For the text-containing cell, return its midpoint in (X, Y) coordinate format. 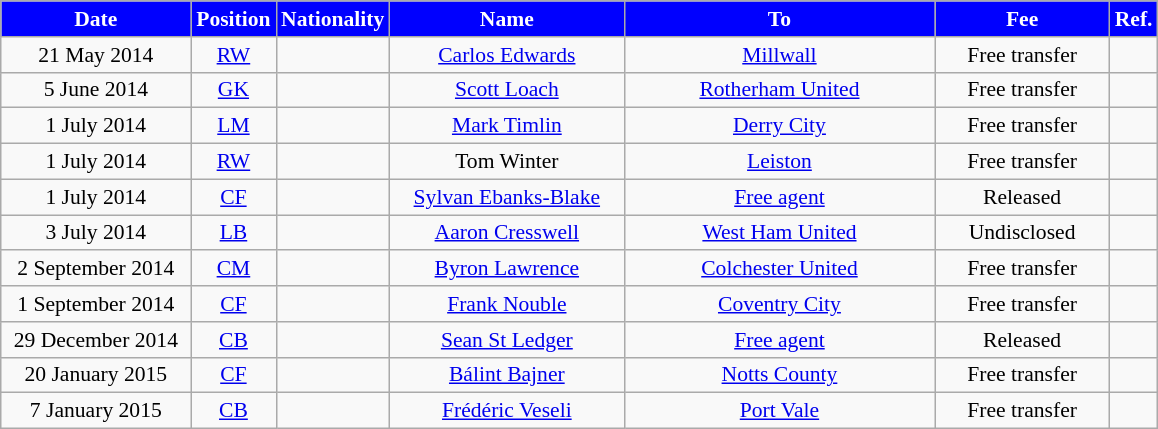
Frédéric Veseli (506, 411)
Derry City (779, 126)
Sean St Ledger (506, 340)
5 June 2014 (96, 90)
Carlos Edwards (506, 55)
LM (234, 126)
Name (506, 19)
Bálint Bajner (506, 375)
Leiston (779, 162)
Undisclosed (1022, 233)
Fee (1022, 19)
Port Vale (779, 411)
West Ham United (779, 233)
29 December 2014 (96, 340)
LB (234, 233)
Colchester United (779, 269)
Notts County (779, 375)
Millwall (779, 55)
2 September 2014 (96, 269)
Date (96, 19)
Frank Nouble (506, 304)
Coventry City (779, 304)
Ref. (1134, 19)
Tom Winter (506, 162)
To (779, 19)
20 January 2015 (96, 375)
1 September 2014 (96, 304)
GK (234, 90)
Byron Lawrence (506, 269)
Scott Loach (506, 90)
7 January 2015 (96, 411)
CM (234, 269)
Position (234, 19)
Mark Timlin (506, 126)
21 May 2014 (96, 55)
Aaron Cresswell (506, 233)
Nationality (332, 19)
3 July 2014 (96, 233)
Rotherham United (779, 90)
Sylvan Ebanks-Blake (506, 197)
